Capture the cell that displays the provided text and extract its (X, Y) central coordinate. 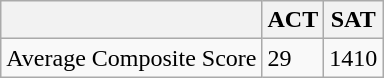
29 (293, 58)
Average Composite Score (132, 58)
ACT (293, 20)
SAT (354, 20)
1410 (354, 58)
